Locate the cell with the specified text and output its [X, Y] center coordinate. 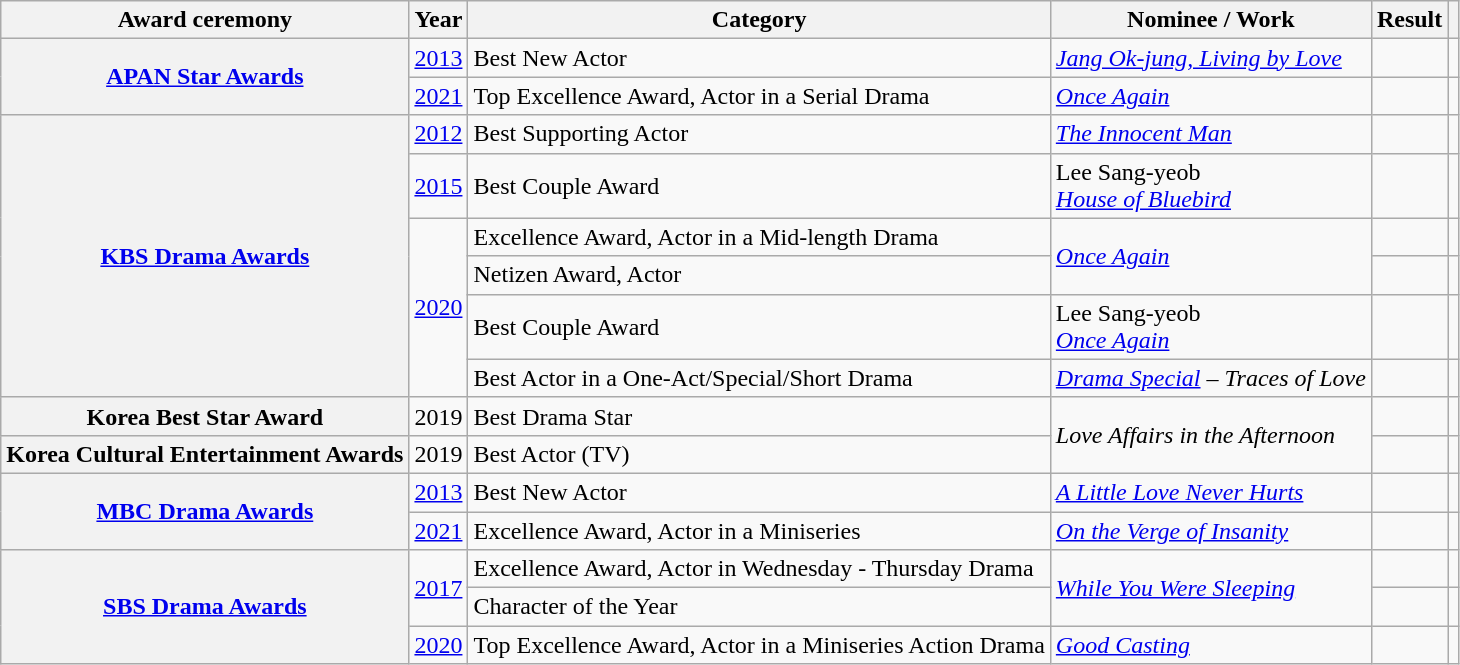
Excellence Award, Actor in Wednesday - Thursday Drama [759, 569]
SBS Drama Awards [205, 607]
Top Excellence Award, Actor in a Serial Drama [759, 96]
Lee Sang-yeob House of Bluebird [1210, 186]
Best Actor in a One-Act/Special/Short Drama [759, 378]
Korea Best Star Award [205, 416]
2017 [438, 588]
Excellence Award, Actor in a Mid-length Drama [759, 237]
2012 [438, 134]
On the Verge of Insanity [1210, 531]
Best Actor (TV) [759, 454]
APAN Star Awards [205, 77]
Love Affairs in the Afternoon [1210, 435]
Result [1409, 20]
A Little Love Never Hurts [1210, 492]
Lee Sang-yeob Once Again [1210, 326]
Best Drama Star [759, 416]
Best Supporting Actor [759, 134]
Jang Ok-jung, Living by Love [1210, 58]
Drama Special – Traces of Love [1210, 378]
Top Excellence Award, Actor in a Miniseries Action Drama [759, 645]
Excellence Award, Actor in a Miniseries [759, 531]
Korea Cultural Entertainment Awards [205, 454]
MBC Drama Awards [205, 511]
Year [438, 20]
KBS Drama Awards [205, 256]
The Innocent Man [1210, 134]
Good Casting [1210, 645]
Nominee / Work [1210, 20]
Award ceremony [205, 20]
Netizen Award, Actor [759, 275]
While You Were Sleeping [1210, 588]
Character of the Year [759, 607]
2015 [438, 186]
Category [759, 20]
